Find where the given text appears and provide that cell's center as [x, y] coordinate. 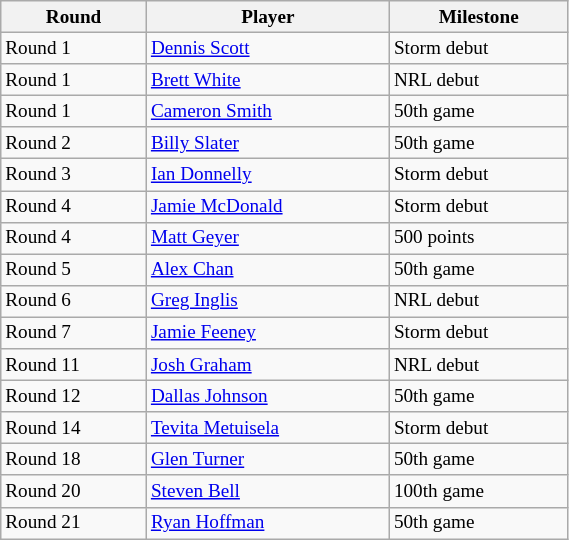
Josh Graham [268, 365]
Player [268, 17]
Alex Chan [268, 270]
Ryan Hoffman [268, 523]
Glen Turner [268, 460]
Round 3 [74, 175]
Round 12 [74, 396]
Dallas Johnson [268, 396]
Round 11 [74, 365]
Cameron Smith [268, 111]
100th game [478, 491]
Tevita Metuisela [268, 428]
Round 20 [74, 491]
Matt Geyer [268, 238]
500 points [478, 238]
Round 7 [74, 333]
Steven Bell [268, 491]
Round 6 [74, 301]
Greg Inglis [268, 301]
Round 5 [74, 270]
Round 2 [74, 143]
Milestone [478, 17]
Ian Donnelly [268, 175]
Brett White [268, 80]
Round 18 [74, 460]
Dennis Scott [268, 48]
Round 14 [74, 428]
Round [74, 17]
Round 21 [74, 523]
Billy Slater [268, 143]
Jamie McDonald [268, 206]
Jamie Feeney [268, 333]
